Scan for the cell matching the given text and deliver its [x, y] coordinate at center. 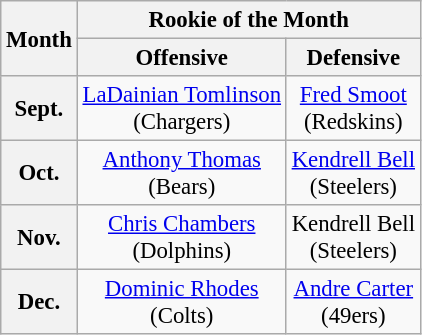
Sept. [39, 108]
LaDainian Tomlinson(Chargers) [182, 108]
Offensive [182, 58]
Month [39, 38]
Fred Smoot(Redskins) [353, 108]
Dec. [39, 302]
Anthony Thomas(Bears) [182, 174]
Chris Chambers(Dolphins) [182, 238]
Oct. [39, 174]
Andre Carter(49ers) [353, 302]
Rookie of the Month [248, 20]
Dominic Rhodes(Colts) [182, 302]
Defensive [353, 58]
Nov. [39, 238]
